Capture the cell that displays the provided text and extract its (x, y) central coordinate. 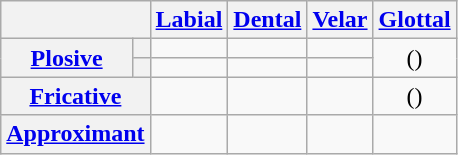
Labial (189, 20)
Velar (340, 20)
Plosive (67, 58)
Dental (268, 20)
Approximant (76, 134)
Fricative (76, 96)
Glottal (414, 20)
